Extract the [X, Y] coordinate from the center of the cell holding the provided text.  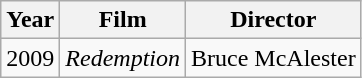
Redemption [123, 58]
2009 [30, 58]
Bruce McAlester [274, 58]
Film [123, 20]
Year [30, 20]
Director [274, 20]
